Scan for the cell matching the given text and deliver its [x, y] coordinate at center. 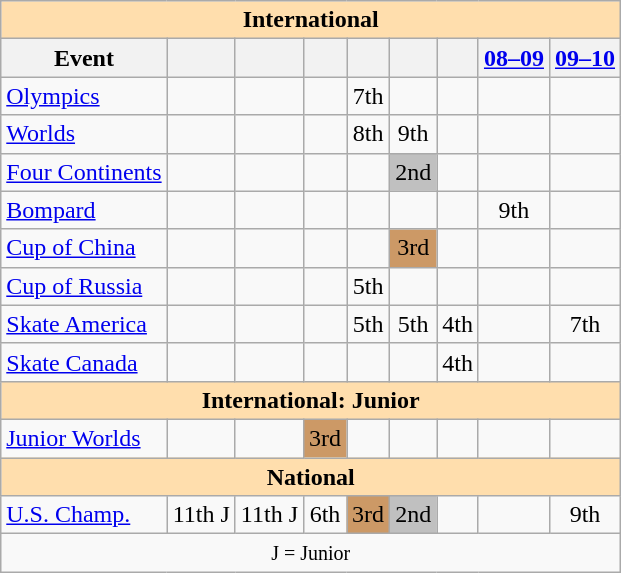
J = Junior [311, 553]
Worlds [84, 134]
Four Continents [84, 172]
08–09 [514, 58]
U.S. Champ. [84, 515]
International [311, 20]
National [311, 477]
Cup of Russia [84, 286]
6th [326, 515]
International: Junior [311, 400]
Cup of China [84, 248]
Bompard [84, 210]
Junior Worlds [84, 438]
Skate Canada [84, 362]
09–10 [584, 58]
8th [368, 134]
Skate America [84, 324]
Olympics [84, 96]
Event [84, 58]
